Detect which cell encompasses the target text, then output its (X, Y) center coordinate. 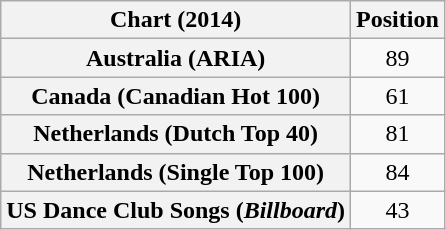
89 (398, 58)
Chart (2014) (176, 20)
Australia (ARIA) (176, 58)
Canada (Canadian Hot 100) (176, 96)
US Dance Club Songs (Billboard) (176, 210)
43 (398, 210)
81 (398, 134)
Position (398, 20)
61 (398, 96)
Netherlands (Single Top 100) (176, 172)
84 (398, 172)
Netherlands (Dutch Top 40) (176, 134)
